Return [x, y] of the center of cell containing provided text 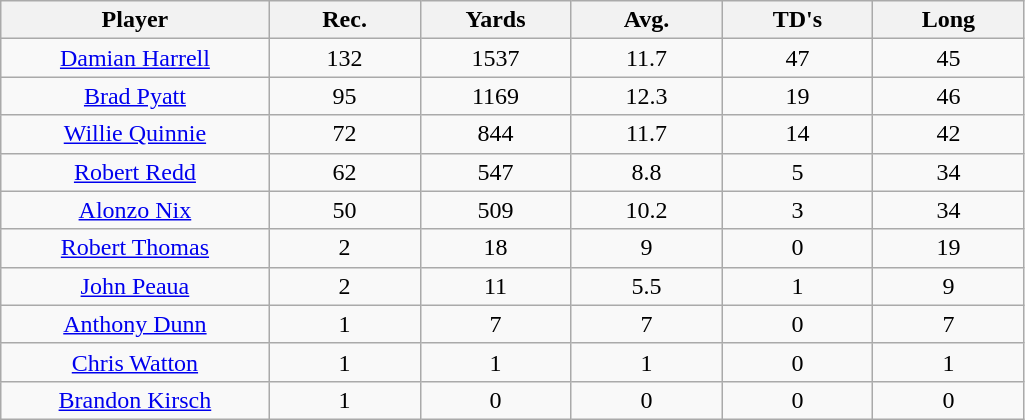
14 [798, 134]
132 [344, 58]
547 [496, 172]
Brandon Kirsch [135, 400]
11 [496, 286]
Yards [496, 20]
Player [135, 20]
Alonzo Nix [135, 210]
Long [948, 20]
1537 [496, 58]
Brad Pyatt [135, 96]
45 [948, 58]
844 [496, 134]
46 [948, 96]
Robert Thomas [135, 248]
8.8 [646, 172]
50 [344, 210]
5.5 [646, 286]
Robert Redd [135, 172]
Damian Harrell [135, 58]
72 [344, 134]
Avg. [646, 20]
1169 [496, 96]
3 [798, 210]
18 [496, 248]
10.2 [646, 210]
TD's [798, 20]
95 [344, 96]
62 [344, 172]
5 [798, 172]
John Peaua [135, 286]
509 [496, 210]
12.3 [646, 96]
Willie Quinnie [135, 134]
Rec. [344, 20]
Chris Watton [135, 362]
47 [798, 58]
Anthony Dunn [135, 324]
42 [948, 134]
